Return the [x, y] coordinate for the center point of the cell that contains the specified text.  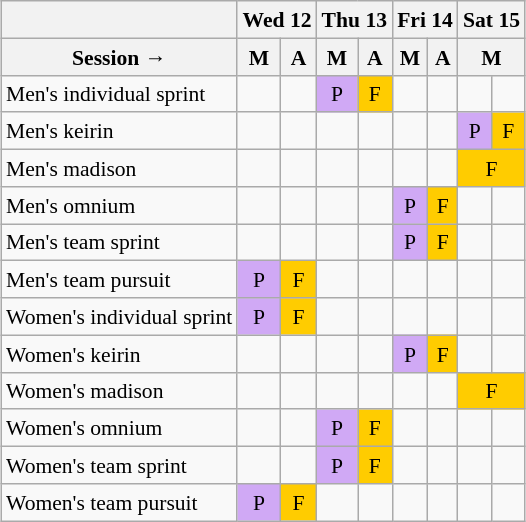
Women's madison [120, 390]
Women's individual sprint [120, 316]
Women's team sprint [120, 464]
Session → [120, 56]
Wed 12 [276, 20]
Men's individual sprint [120, 94]
Men's team sprint [120, 242]
Sat 15 [492, 20]
Women's omnium [120, 428]
Fri 14 [425, 20]
Men's keirin [120, 130]
Men's team pursuit [120, 280]
Women's team pursuit [120, 502]
Men's madison [120, 168]
Women's keirin [120, 354]
Men's omnium [120, 204]
Thu 13 [355, 20]
